From the cell containing the given text, extract its center point as (x, y) coordinate. 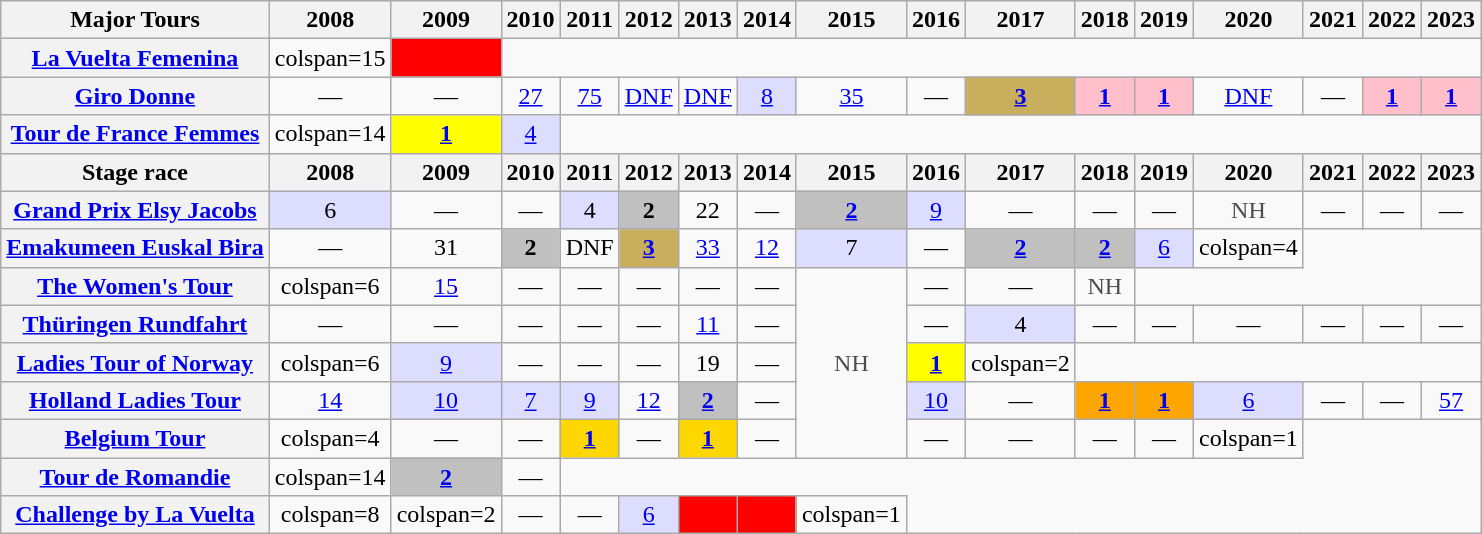
19 (708, 362)
75 (590, 96)
15 (446, 286)
The Women's Tour (135, 286)
8 (766, 96)
22 (708, 210)
33 (708, 248)
La Vuelta Femenina (135, 58)
57 (1452, 400)
Tour de France Femmes (135, 134)
Tour de Romandie (135, 477)
Ladies Tour of Norway (135, 362)
Major Tours (135, 20)
27 (530, 96)
colspan=15 (330, 58)
35 (851, 96)
Holland Ladies Tour (135, 400)
31 (446, 248)
Thüringen Rundfahrt (135, 324)
Grand Prix Elsy Jacobs (135, 210)
Challenge by La Vuelta (135, 515)
11 (708, 324)
Emakumeen Euskal Bira (135, 248)
Stage race (135, 172)
Belgium Tour (135, 438)
Giro Donne (135, 96)
14 (330, 400)
colspan=8 (330, 515)
